Detect which cell encompasses the target text, then output its (x, y) center coordinate. 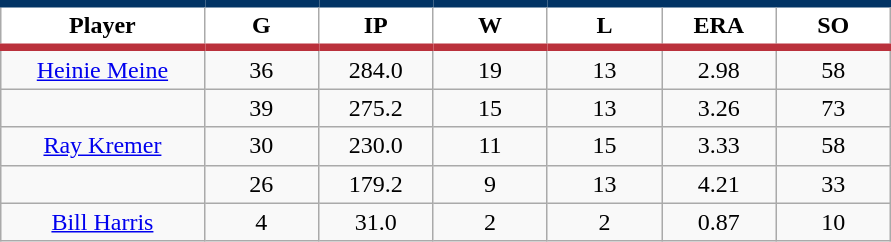
10 (833, 222)
31.0 (375, 222)
Heinie Meine (102, 68)
0.87 (719, 222)
11 (490, 146)
275.2 (375, 108)
3.33 (719, 146)
284.0 (375, 68)
IP (375, 26)
33 (833, 184)
Ray Kremer (102, 146)
Player (102, 26)
Bill Harris (102, 222)
4.21 (719, 184)
230.0 (375, 146)
ERA (719, 26)
L (604, 26)
179.2 (375, 184)
3.26 (719, 108)
W (490, 26)
4 (261, 222)
19 (490, 68)
30 (261, 146)
SO (833, 26)
36 (261, 68)
26 (261, 184)
G (261, 26)
39 (261, 108)
9 (490, 184)
73 (833, 108)
2.98 (719, 68)
